Search for the cell housing the specified text and yield its (X, Y) center coordinate. 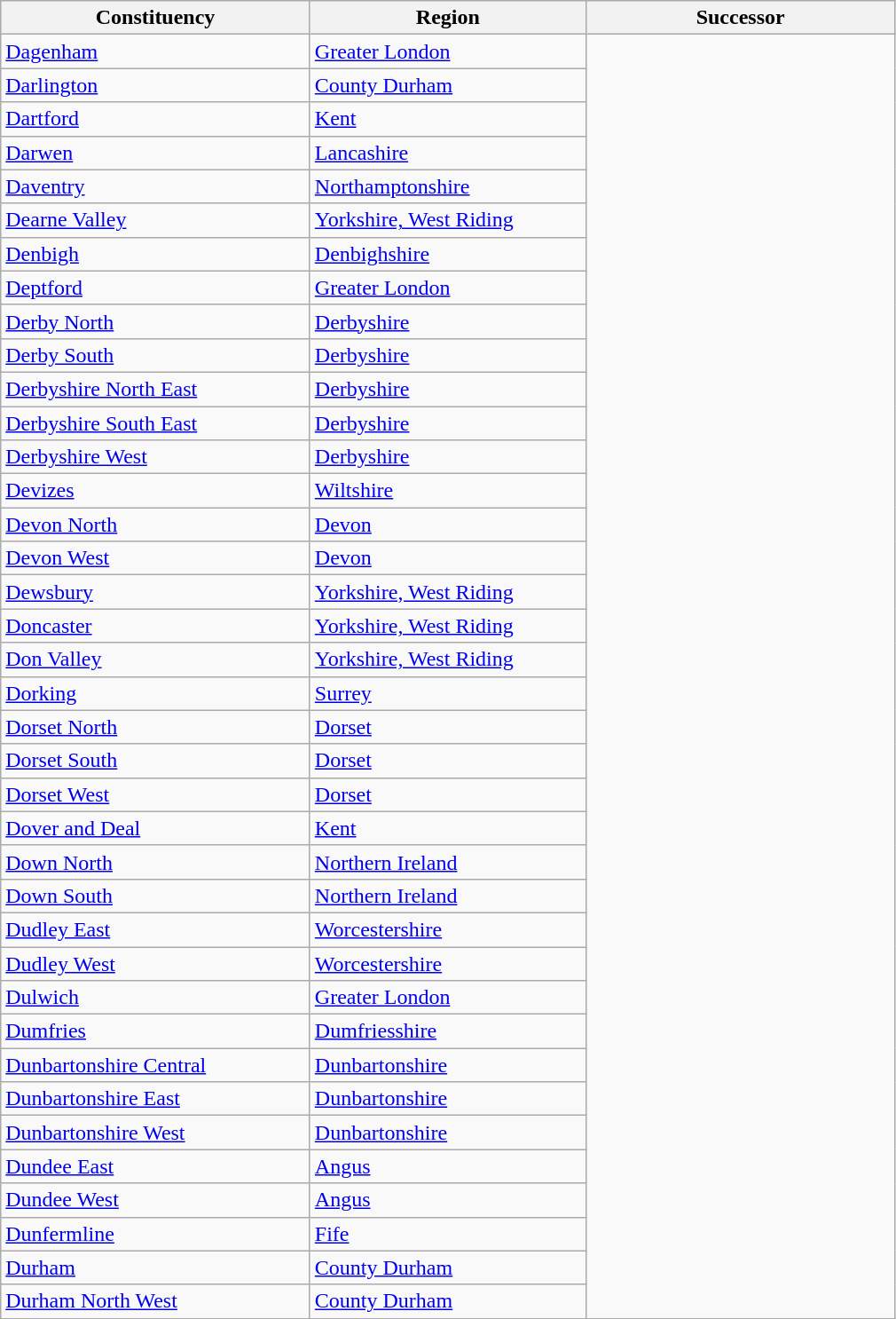
Dewsbury (156, 592)
Dulwich (156, 998)
Dundee West (156, 1200)
Northamptonshire (447, 186)
Denbighshire (447, 254)
Dumfriesshire (447, 1031)
Dunbartonshire East (156, 1099)
Derbyshire South East (156, 423)
Derby South (156, 355)
Dunbartonshire Central (156, 1065)
Down North (156, 862)
Dorset South (156, 761)
Down South (156, 896)
Constituency (156, 18)
Dartford (156, 119)
Dorset West (156, 794)
Durham North West (156, 1301)
Devizes (156, 491)
Dundee East (156, 1166)
Dudley West (156, 963)
Dagenham (156, 51)
Durham (156, 1268)
Fife (447, 1234)
Darwen (156, 153)
Dorking (156, 693)
Successor (740, 18)
Wiltshire (447, 491)
Don Valley (156, 659)
Derbyshire North East (156, 389)
Denbigh (156, 254)
Derby North (156, 321)
Darlington (156, 85)
Dunfermline (156, 1234)
Doncaster (156, 626)
Dearne Valley (156, 220)
Devon West (156, 558)
Dorset North (156, 727)
Dumfries (156, 1031)
Deptford (156, 288)
Devon North (156, 525)
Daventry (156, 186)
Dudley East (156, 929)
Lancashire (447, 153)
Dunbartonshire West (156, 1133)
Surrey (447, 693)
Dover and Deal (156, 828)
Region (447, 18)
Derbyshire West (156, 457)
